Return the [x, y] coordinate for the center point of the cell that contains the specified text.  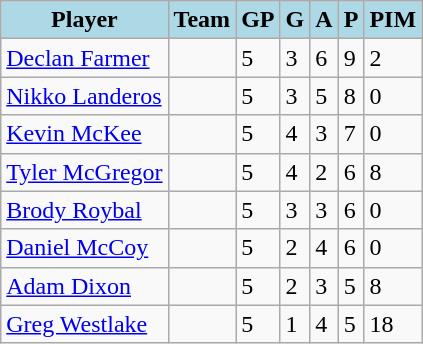
7 [351, 134]
Declan Farmer [84, 58]
1 [295, 324]
Greg Westlake [84, 324]
Daniel McCoy [84, 248]
GP [258, 20]
Nikko Landeros [84, 96]
Kevin McKee [84, 134]
Brody Roybal [84, 210]
P [351, 20]
Adam Dixon [84, 286]
9 [351, 58]
A [324, 20]
PIM [393, 20]
Player [84, 20]
18 [393, 324]
G [295, 20]
Tyler McGregor [84, 172]
Team [202, 20]
